Detect which cell encompasses the target text, then output its [X, Y] center coordinate. 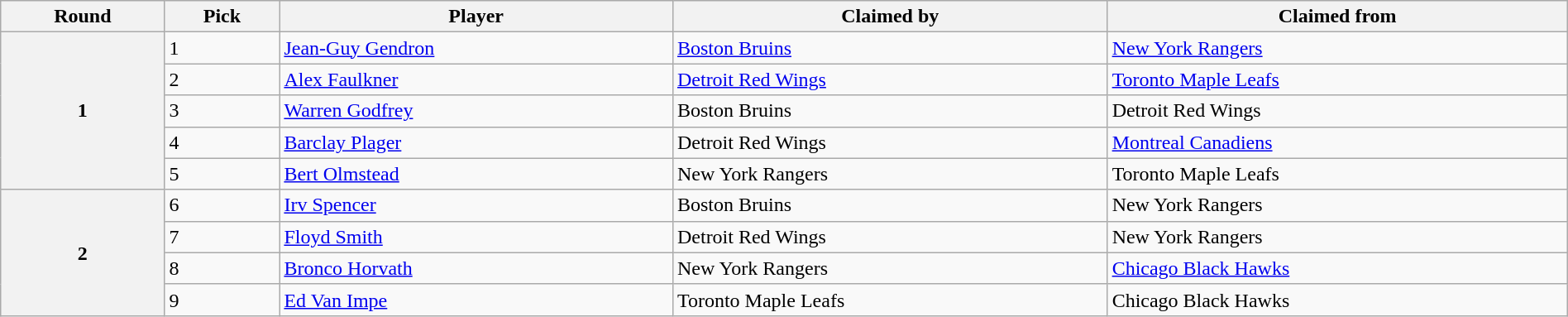
Barclay Plager [476, 142]
Floyd Smith [476, 237]
Jean-Guy Gendron [476, 48]
7 [222, 237]
Bronco Horvath [476, 268]
5 [222, 174]
Round [83, 17]
Bert Olmstead [476, 174]
8 [222, 268]
Ed Van Impe [476, 300]
Claimed by [890, 17]
Player [476, 17]
3 [222, 111]
4 [222, 142]
6 [222, 205]
Irv Spencer [476, 205]
Claimed from [1337, 17]
Montreal Canadiens [1337, 142]
9 [222, 300]
Pick [222, 17]
Warren Godfrey [476, 111]
Alex Faulkner [476, 79]
